Provide the (X, Y) coordinate of the cell's center where the given text is located.  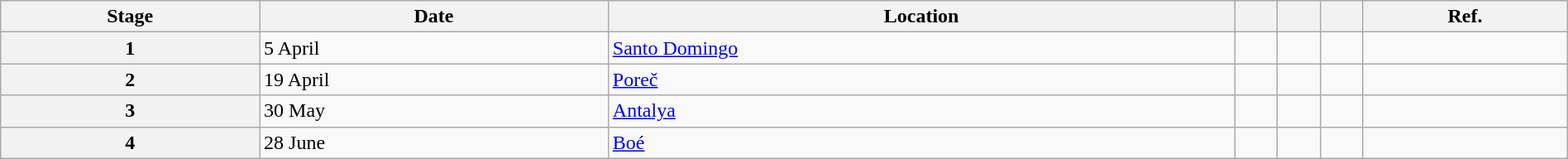
28 June (434, 142)
3 (131, 111)
Location (921, 17)
Ref. (1465, 17)
Date (434, 17)
Santo Domingo (921, 48)
19 April (434, 79)
Stage (131, 17)
4 (131, 142)
30 May (434, 111)
Antalya (921, 111)
Poreč (921, 79)
2 (131, 79)
1 (131, 48)
5 April (434, 48)
Boé (921, 142)
